Scan for the cell matching the given text and deliver its [x, y] coordinate at center. 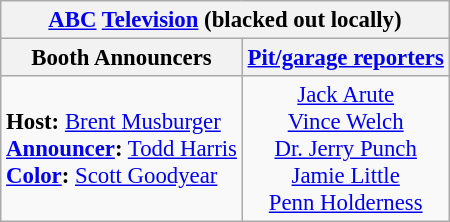
Host: Brent Musburger Announcer: Todd Harris Color: Scott Goodyear [122, 149]
Jack AruteVince WelchDr. Jerry PunchJamie LittlePenn Holderness [346, 149]
Booth Announcers [122, 58]
Pit/garage reporters [346, 58]
ABC Television (blacked out locally) [225, 20]
